For the text-containing cell, return its midpoint in (x, y) coordinate format. 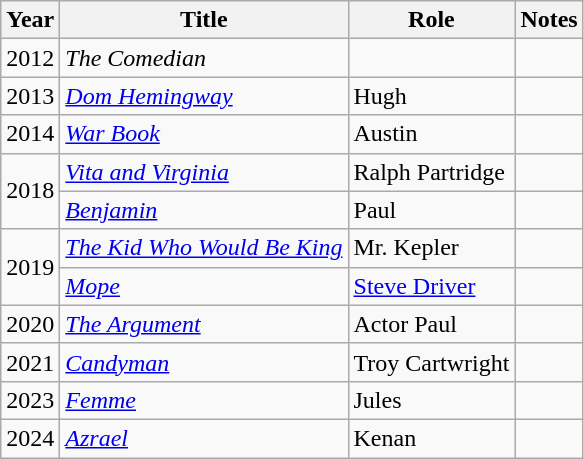
The Kid Who Would Be King (204, 248)
Troy Cartwright (432, 362)
2013 (30, 96)
Mope (204, 286)
2014 (30, 134)
2021 (30, 362)
Candyman (204, 362)
2023 (30, 400)
Ralph Partridge (432, 172)
Benjamin (204, 210)
Dom Hemingway (204, 96)
2012 (30, 58)
War Book (204, 134)
Jules (432, 400)
Vita and Virginia (204, 172)
Steve Driver (432, 286)
2020 (30, 324)
Notes (549, 20)
Austin (432, 134)
Paul (432, 210)
2018 (30, 191)
2019 (30, 267)
The Argument (204, 324)
The Comedian (204, 58)
Femme (204, 400)
Actor Paul (432, 324)
Hugh (432, 96)
Title (204, 20)
Azrael (204, 438)
2024 (30, 438)
Kenan (432, 438)
Mr. Kepler (432, 248)
Role (432, 20)
Year (30, 20)
